Determine the (x, y) coordinate at the center of the cell enclosing the given text.  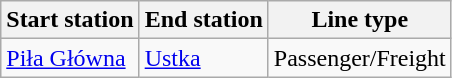
Ustka (204, 58)
Piła Główna (70, 58)
Line type (360, 20)
Passenger/Freight (360, 58)
Start station (70, 20)
End station (204, 20)
